Detect which cell encompasses the target text, then output its (X, Y) center coordinate. 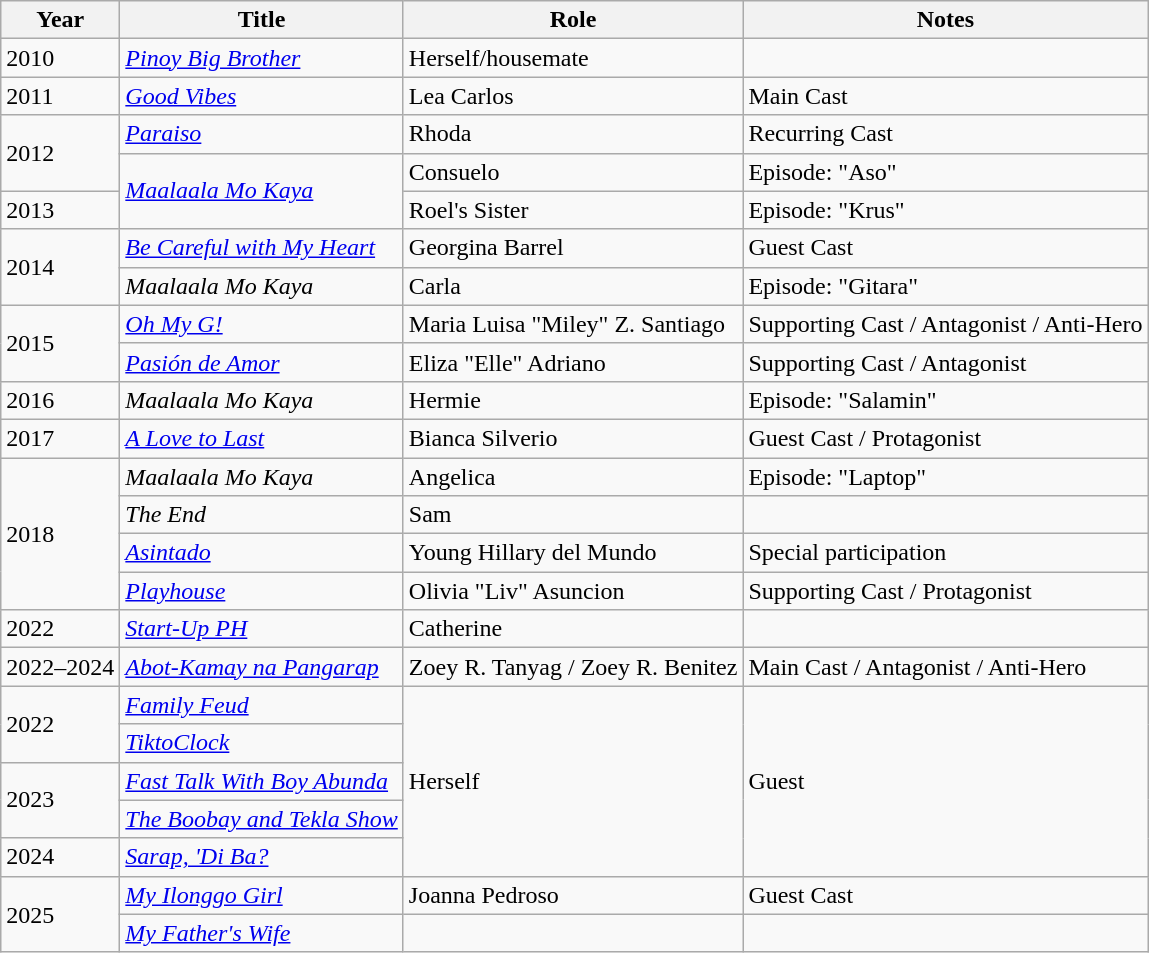
The End (262, 515)
2011 (60, 96)
Episode: "Laptop" (946, 477)
2024 (60, 857)
Carla (573, 286)
Herself/housemate (573, 58)
2025 (60, 914)
Roel's Sister (573, 210)
Catherine (573, 629)
Zoey R. Tanyag / Zoey R. Benitez (573, 667)
Pinoy Big Brother (262, 58)
Main Cast / Antagonist / Anti-Hero (946, 667)
Episode: "Krus" (946, 210)
Episode: "Aso" (946, 172)
Sarap, 'Di Ba? (262, 857)
Olivia "Liv" Asuncion (573, 591)
Special participation (946, 553)
Hermie (573, 400)
Guest Cast / Protagonist (946, 438)
Fast Talk With Boy Abunda (262, 781)
2017 (60, 438)
Lea Carlos (573, 96)
Recurring Cast (946, 134)
2010 (60, 58)
A Love to Last (262, 438)
Episode: "Gitara" (946, 286)
My Father's Wife (262, 933)
Eliza "Elle" Adriano (573, 362)
Oh My G! (262, 324)
Maria Luisa "Miley" Z. Santiago (573, 324)
Be Careful with My Heart (262, 248)
Joanna Pedroso (573, 895)
Young Hillary del Mundo (573, 553)
Rhoda (573, 134)
Notes (946, 20)
Family Feud (262, 705)
Main Cast (946, 96)
2013 (60, 210)
Supporting Cast / Antagonist / Anti-Hero (946, 324)
Episode: "Salamin" (946, 400)
Angelica (573, 477)
Consuelo (573, 172)
Year (60, 20)
Bianca Silverio (573, 438)
Start-Up PH (262, 629)
2015 (60, 343)
Supporting Cast / Antagonist (946, 362)
The Boobay and Tekla Show (262, 819)
Guest (946, 781)
TiktoClock (262, 743)
Supporting Cast / Protagonist (946, 591)
Sam (573, 515)
2012 (60, 153)
Asintado (262, 553)
Georgina Barrel (573, 248)
Herself (573, 781)
Pasión de Amor (262, 362)
2014 (60, 267)
2018 (60, 534)
2023 (60, 800)
Paraiso (262, 134)
Playhouse (262, 591)
Abot-Kamay na Pangarap (262, 667)
Good Vibes (262, 96)
Role (573, 20)
2022–2024 (60, 667)
Title (262, 20)
2016 (60, 400)
My Ilonggo Girl (262, 895)
